Determine the (X, Y) coordinate at the center of the cell enclosing the given text.  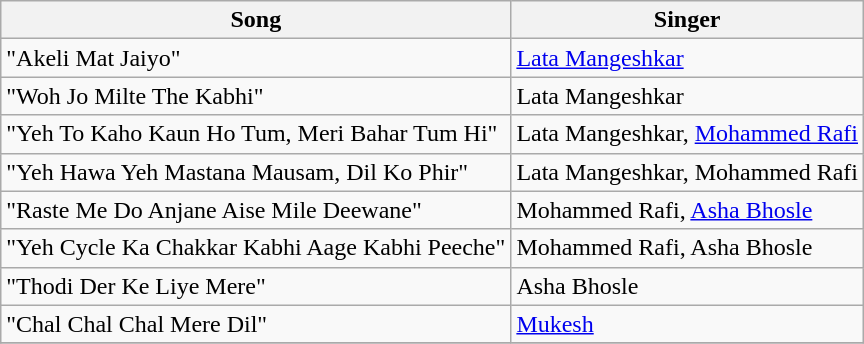
"Yeh Cycle Ka Chakkar Kabhi Aage Kabhi Peeche" (256, 248)
"Raste Me Do Anjane Aise Mile Deewane" (256, 210)
Song (256, 20)
Mukesh (688, 324)
"Chal Chal Chal Mere Dil" (256, 324)
Singer (688, 20)
"Yeh Hawa Yeh Mastana Mausam, Dil Ko Phir" (256, 172)
"Yeh To Kaho Kaun Ho Tum, Meri Bahar Tum Hi" (256, 134)
"Akeli Mat Jaiyo" (256, 58)
"Thodi Der Ke Liye Mere" (256, 286)
Asha Bhosle (688, 286)
"Woh Jo Milte The Kabhi" (256, 96)
